For the text-containing cell, return its midpoint in [x, y] coordinate format. 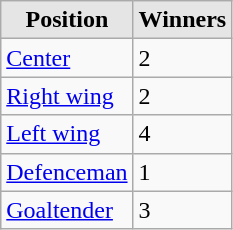
Right wing [67, 96]
Position [67, 20]
Left wing [67, 134]
Center [67, 58]
Defenceman [67, 172]
4 [182, 134]
3 [182, 210]
Goaltender [67, 210]
1 [182, 172]
Winners [182, 20]
